Detect which cell encompasses the target text, then output its (X, Y) center coordinate. 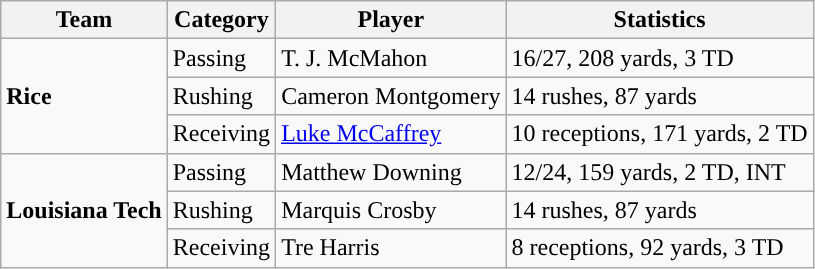
Tre Harris (391, 248)
Rice (84, 96)
10 receptions, 171 yards, 2 TD (660, 134)
8 receptions, 92 yards, 3 TD (660, 248)
Player (391, 20)
12/24, 159 yards, 2 TD, INT (660, 172)
T. J. McMahon (391, 58)
Marquis Crosby (391, 210)
Louisiana Tech (84, 210)
Matthew Downing (391, 172)
Luke McCaffrey (391, 134)
Cameron Montgomery (391, 96)
Category (221, 20)
16/27, 208 yards, 3 TD (660, 58)
Statistics (660, 20)
Team (84, 20)
